Pinpoint the cell where the given text exists, returning its [X, Y] midpoint coordinate. 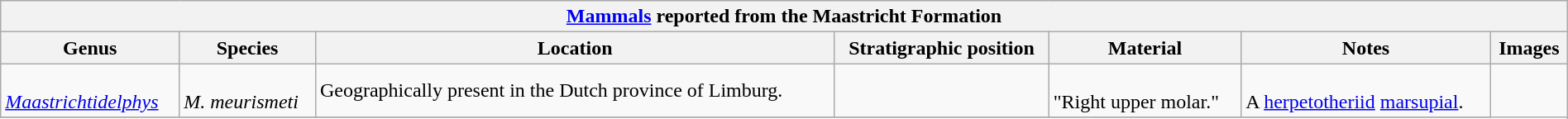
Stratigraphic position [941, 48]
Species [248, 48]
Location [574, 48]
M. meurismeti [248, 91]
Mammals reported from the Maastricht Formation [784, 17]
"Right upper molar." [1145, 91]
Images [1528, 48]
A herpetotheriid marsupial. [1366, 91]
Geographically present in the Dutch province of Limburg. [574, 91]
Maastrichtidelphys [90, 91]
Material [1145, 48]
Notes [1366, 48]
Genus [90, 48]
